Search for the cell housing the specified text and yield its (x, y) center coordinate. 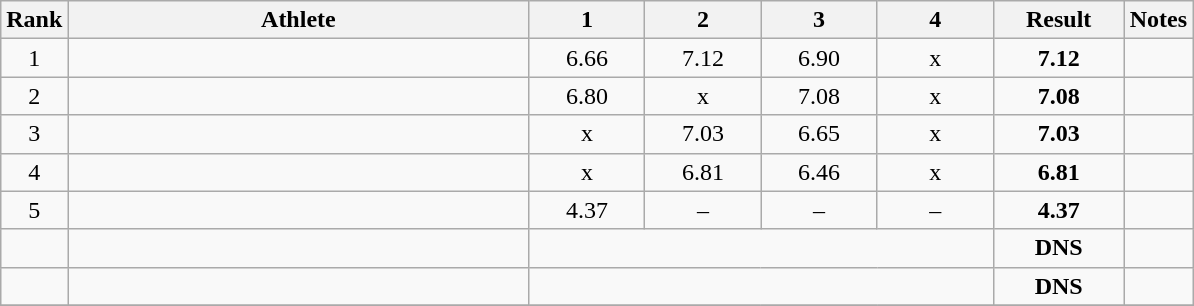
Rank (34, 20)
6.66 (587, 58)
Athlete (298, 20)
6.65 (819, 134)
6.46 (819, 172)
6.90 (819, 58)
Notes (1158, 20)
Result (1058, 20)
5 (34, 210)
6.80 (587, 96)
